For the text-containing cell, return its midpoint in [X, Y] coordinate format. 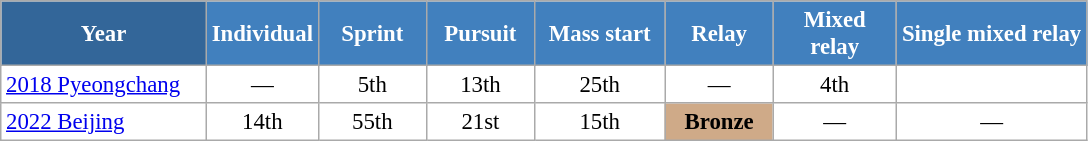
55th [372, 122]
21st [480, 122]
Mixed relay [834, 34]
Sprint [372, 34]
2022 Beijing [104, 122]
5th [372, 85]
Year [104, 34]
2018 Pyeongchang [104, 85]
13th [480, 85]
Individual [262, 34]
Single mixed relay [992, 34]
15th [600, 122]
25th [600, 85]
14th [262, 122]
Pursuit [480, 34]
4th [834, 85]
Mass start [600, 34]
Relay [719, 34]
Bronze [719, 122]
